Scan for the cell matching the given text and deliver its (X, Y) coordinate at center. 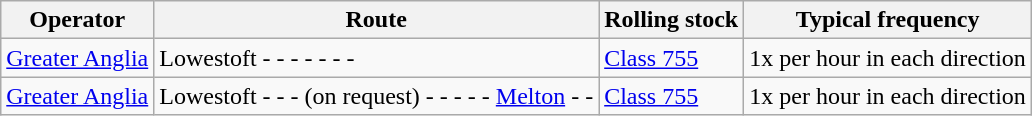
Lowestoft - - - - - - - (376, 58)
Operator (78, 20)
Typical frequency (888, 20)
Lowestoft - - - (on request) - - - - - Melton - - (376, 96)
Rolling stock (672, 20)
Route (376, 20)
